Return [x, y] of the center of cell containing provided text 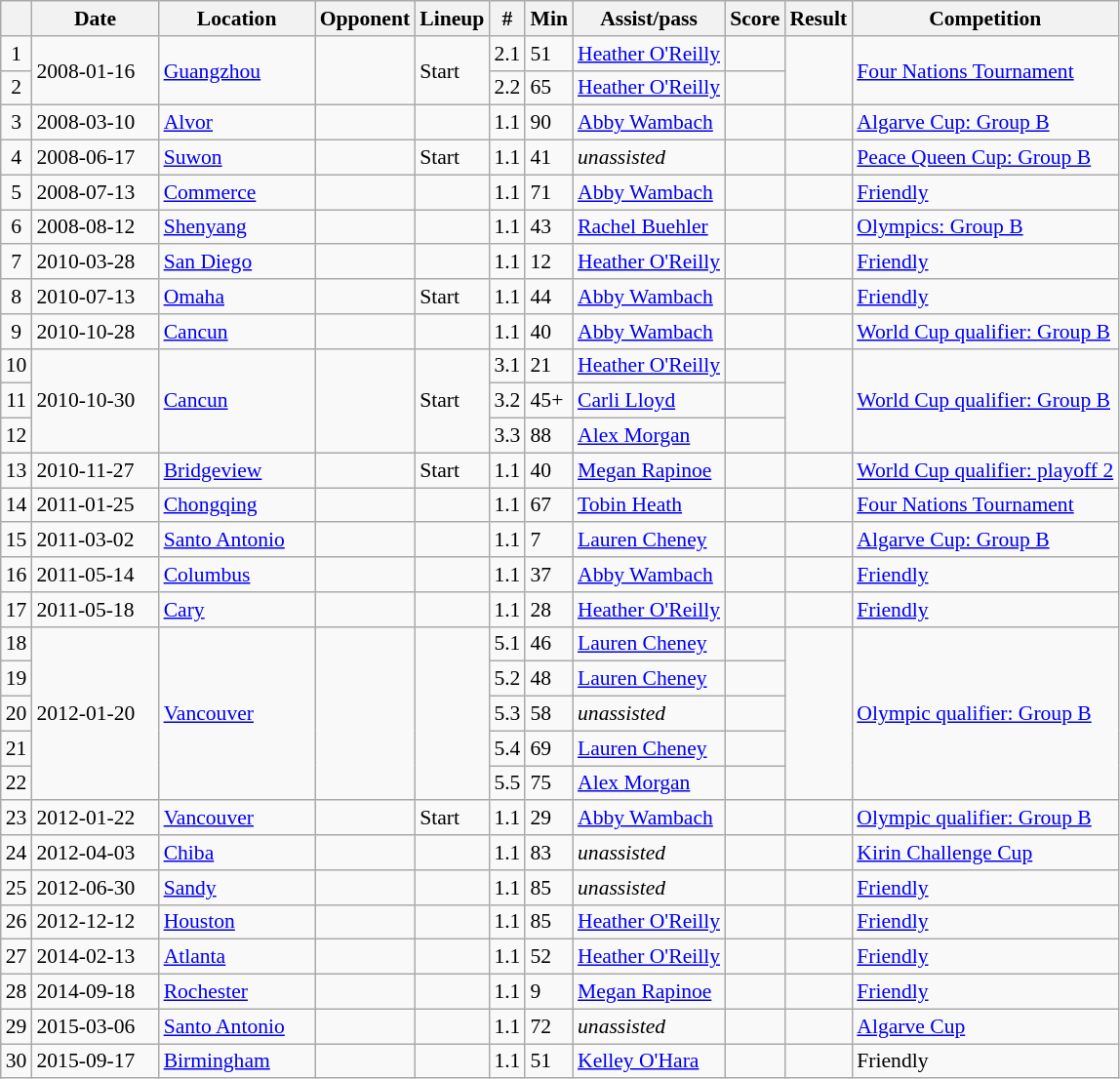
Birmingham [237, 1061]
30 [17, 1061]
2011-05-18 [95, 610]
World Cup qualifier: playoff 2 [985, 470]
Assist/pass [649, 19]
11 [17, 401]
2008-03-10 [95, 123]
16 [17, 575]
5.1 [507, 644]
1 [17, 54]
88 [548, 436]
3.1 [507, 366]
83 [548, 853]
2012-06-30 [95, 888]
41 [548, 158]
15 [17, 540]
Columbus [237, 575]
6 [17, 227]
Location [237, 19]
2010-11-27 [95, 470]
24 [17, 853]
2008-06-17 [95, 158]
67 [548, 505]
5.3 [507, 714]
2008-01-16 [95, 70]
69 [548, 748]
14 [17, 505]
Kelley O'Hara [649, 1061]
3.3 [507, 436]
Peace Queen Cup: Group B [985, 158]
Shenyang [237, 227]
5 [17, 192]
2008-07-13 [95, 192]
Guangzhou [237, 70]
Houston [237, 922]
Opponent [365, 19]
5.2 [507, 679]
2.1 [507, 54]
2010-10-28 [95, 332]
Tobin Heath [649, 505]
2015-03-06 [95, 1026]
26 [17, 922]
22 [17, 783]
Rochester [237, 992]
Bridgeview [237, 470]
25 [17, 888]
Olympics: Group B [985, 227]
Cary [237, 610]
Date [95, 19]
2015-09-17 [95, 1061]
71 [548, 192]
17 [17, 610]
2010-03-28 [95, 262]
Commerce [237, 192]
23 [17, 819]
Chongqing [237, 505]
Rachel Buehler [649, 227]
65 [548, 88]
27 [17, 957]
90 [548, 123]
20 [17, 714]
46 [548, 644]
Atlanta [237, 957]
2010-07-13 [95, 297]
8 [17, 297]
43 [548, 227]
2008-08-12 [95, 227]
4 [17, 158]
2014-02-13 [95, 957]
2010-10-30 [95, 400]
Sandy [237, 888]
Chiba [237, 853]
Omaha [237, 297]
48 [548, 679]
Min [548, 19]
San Diego [237, 262]
2.2 [507, 88]
Algarve Cup [985, 1026]
3.2 [507, 401]
Competition [985, 19]
Score [755, 19]
Result [818, 19]
19 [17, 679]
2011-03-02 [95, 540]
72 [548, 1026]
Suwon [237, 158]
2012-01-22 [95, 819]
18 [17, 644]
2011-01-25 [95, 505]
37 [548, 575]
52 [548, 957]
Carli Lloyd [649, 401]
3 [17, 123]
2012-01-20 [95, 713]
2 [17, 88]
Lineup [452, 19]
10 [17, 366]
45+ [548, 401]
13 [17, 470]
2011-05-14 [95, 575]
75 [548, 783]
# [507, 19]
2014-09-18 [95, 992]
5.4 [507, 748]
Kirin Challenge Cup [985, 853]
44 [548, 297]
5.5 [507, 783]
2012-04-03 [95, 853]
58 [548, 714]
2012-12-12 [95, 922]
Alvor [237, 123]
